Extract the [X, Y] coordinate from the center of the cell holding the provided text.  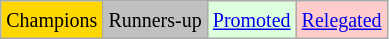
Promoted [252, 20]
Runners-up [155, 20]
Champions [52, 20]
Relegated [342, 20]
